Search for the cell housing the specified text and yield its (x, y) center coordinate. 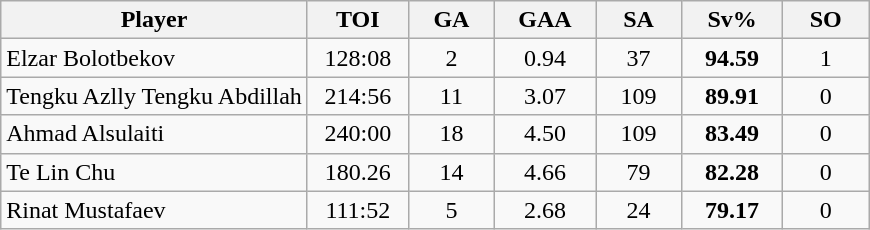
2.68 (544, 210)
SO (826, 20)
Rinat Mustafaev (154, 210)
180.26 (358, 172)
18 (451, 134)
94.59 (732, 58)
5 (451, 210)
14 (451, 172)
24 (639, 210)
SA (639, 20)
83.49 (732, 134)
Elzar Bolotbekov (154, 58)
Te Lin Chu (154, 172)
Tengku Azlly Tengku Abdillah (154, 96)
82.28 (732, 172)
Player (154, 20)
11 (451, 96)
4.66 (544, 172)
GAA (544, 20)
79 (639, 172)
4.50 (544, 134)
214:56 (358, 96)
3.07 (544, 96)
128:08 (358, 58)
89.91 (732, 96)
0.94 (544, 58)
2 (451, 58)
Sv% (732, 20)
111:52 (358, 210)
37 (639, 58)
GA (451, 20)
1 (826, 58)
240:00 (358, 134)
Ahmad Alsulaiti (154, 134)
79.17 (732, 210)
TOI (358, 20)
